Return the [X, Y] coordinate for the center point of the cell that contains the specified text.  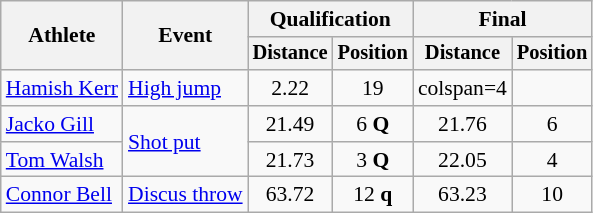
21.76 [462, 124]
21.73 [290, 160]
6 Q [373, 124]
63.72 [290, 195]
63.23 [462, 195]
3 Q [373, 160]
Connor Bell [62, 195]
Qualification [330, 19]
10 [552, 195]
colspan=4 [462, 88]
Jacko Gill [62, 124]
Event [186, 36]
6 [552, 124]
Athlete [62, 36]
Shot put [186, 142]
Discus throw [186, 195]
Tom Walsh [62, 160]
22.05 [462, 160]
19 [373, 88]
High jump [186, 88]
12 q [373, 195]
Final [502, 19]
2.22 [290, 88]
Hamish Kerr [62, 88]
21.49 [290, 124]
4 [552, 160]
